Return the (x, y) coordinate for the center point of the cell that contains the specified text.  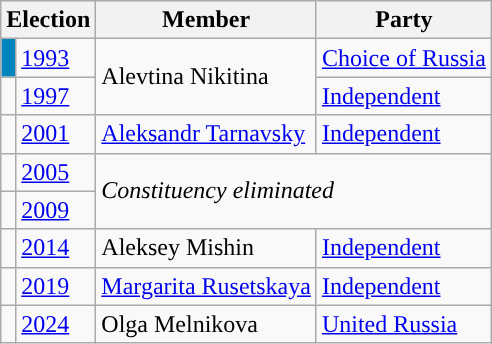
Party (404, 20)
2009 (56, 210)
Margarita Rusetskaya (206, 286)
Choice of Russia (404, 58)
1993 (56, 58)
Member (206, 20)
2005 (56, 172)
2001 (56, 134)
1997 (56, 96)
Aleksandr Tarnavsky (206, 134)
Aleksey Mishin (206, 248)
Election (48, 20)
Alevtina Nikitina (206, 77)
Constituency eliminated (294, 191)
Olga Melnikova (206, 324)
2014 (56, 248)
2024 (56, 324)
2019 (56, 286)
United Russia (404, 324)
